Capture the cell that displays the provided text and extract its (X, Y) central coordinate. 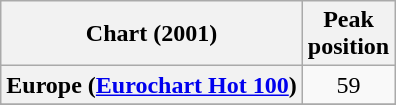
59 (348, 85)
Europe (Eurochart Hot 100) (152, 85)
Chart (2001) (152, 34)
Peakposition (348, 34)
